Locate the cell with the specified text and output its (X, Y) center coordinate. 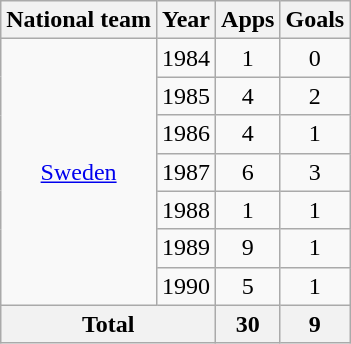
Sweden (79, 172)
Total (108, 324)
1990 (186, 286)
3 (315, 172)
1986 (186, 134)
2 (315, 96)
1984 (186, 58)
Year (186, 20)
5 (248, 286)
Apps (248, 20)
1985 (186, 96)
National team (79, 20)
1989 (186, 248)
1987 (186, 172)
6 (248, 172)
Goals (315, 20)
1988 (186, 210)
0 (315, 58)
30 (248, 324)
